Return the (X, Y) coordinate for the center point of the cell that contains the specified text.  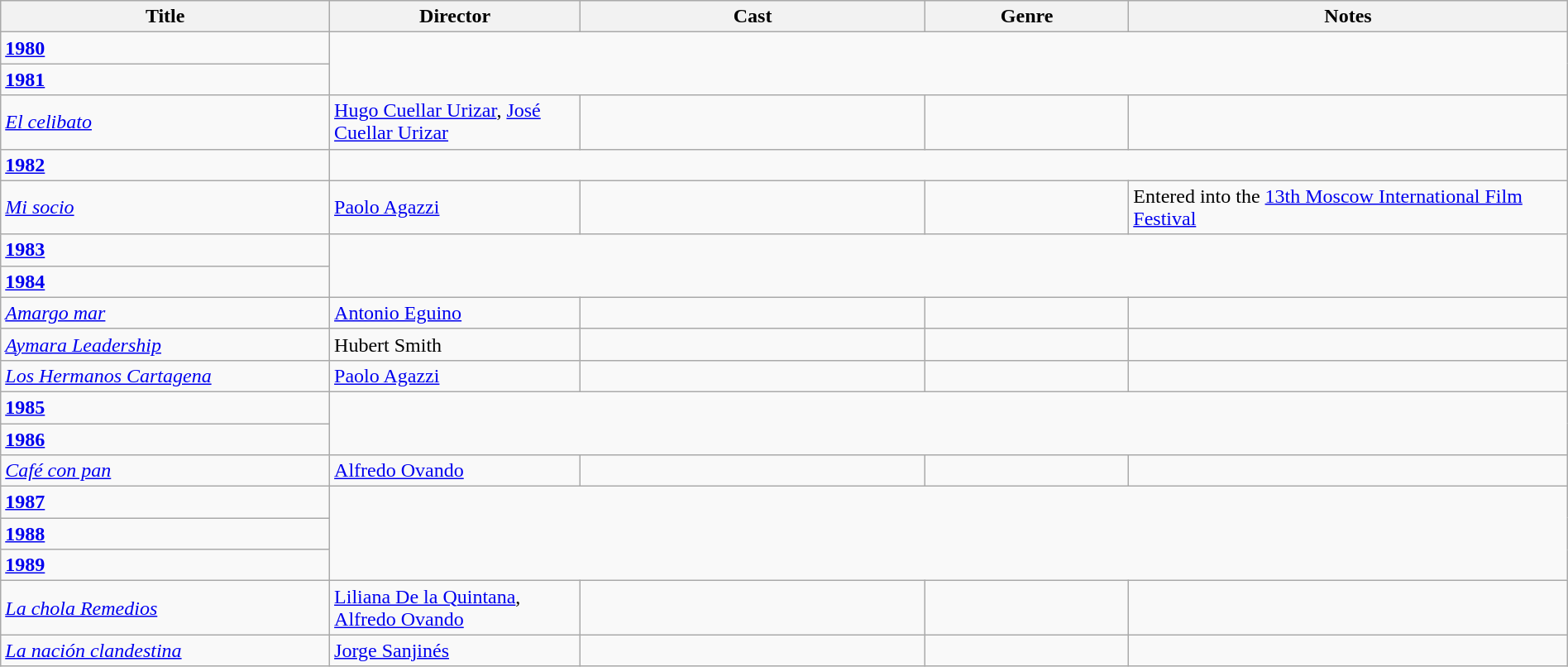
Aymara Leadership (165, 344)
1980 (165, 48)
1982 (165, 165)
Director (455, 17)
Jorge Sanjinés (455, 650)
1983 (165, 250)
El celibato (165, 122)
Café con pan (165, 471)
Notes (1348, 17)
Liliana De la Quintana, Alfredo Ovando (455, 607)
Hugo Cuellar Urizar, José Cuellar Urizar (455, 122)
1989 (165, 565)
La chola Remedios (165, 607)
1987 (165, 502)
1988 (165, 534)
La nación clandestina (165, 650)
1984 (165, 281)
Antonio Eguino (455, 313)
1981 (165, 79)
Cast (753, 17)
Mi socio (165, 207)
1986 (165, 439)
Alfredo Ovando (455, 471)
Title (165, 17)
Hubert Smith (455, 344)
Amargo mar (165, 313)
Los Hermanos Cartagena (165, 376)
Entered into the 13th Moscow International Film Festival (1348, 207)
1985 (165, 407)
Genre (1026, 17)
